Determine the (x, y) coordinate at the center of the cell enclosing the given text.  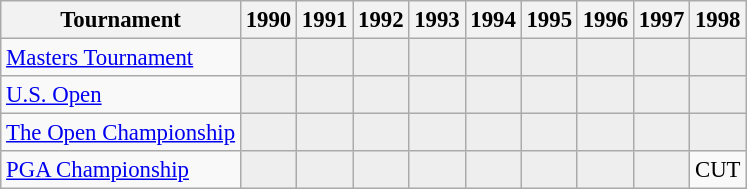
1994 (493, 20)
1992 (381, 20)
U.S. Open (121, 95)
1991 (325, 20)
1995 (549, 20)
1997 (661, 20)
The Open Championship (121, 133)
CUT (718, 170)
1993 (437, 20)
Tournament (121, 20)
1990 (268, 20)
1998 (718, 20)
1996 (605, 20)
PGA Championship (121, 170)
Masters Tournament (121, 58)
